Return (x, y) of the center of cell containing provided text 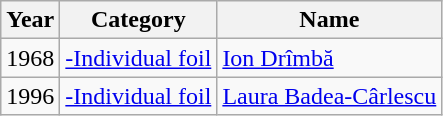
1996 (30, 96)
Name (330, 20)
1968 (30, 58)
Laura Badea-Cârlescu (330, 96)
Category (138, 20)
Year (30, 20)
Ion Drîmbă (330, 58)
